Pinpoint the cell where the given text exists, returning its (x, y) midpoint coordinate. 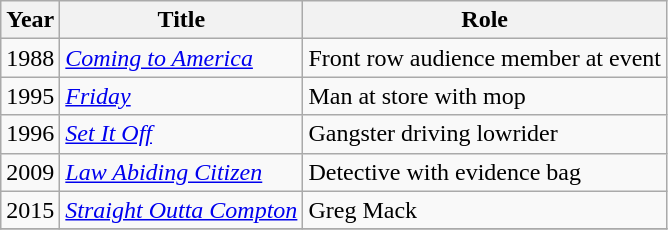
2015 (30, 210)
1988 (30, 58)
1996 (30, 134)
Friday (182, 96)
2009 (30, 172)
Greg Mack (485, 210)
Gangster driving lowrider (485, 134)
Man at store with mop (485, 96)
Front row audience member at event (485, 58)
Title (182, 20)
Role (485, 20)
Law Abiding Citizen (182, 172)
1995 (30, 96)
Year (30, 20)
Straight Outta Compton (182, 210)
Detective with evidence bag (485, 172)
Set It Off (182, 134)
Coming to America (182, 58)
